For the text-containing cell, return its midpoint in [X, Y] coordinate format. 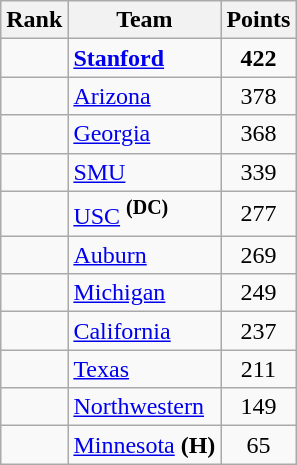
378 [258, 96]
California [144, 331]
Georgia [144, 134]
65 [258, 445]
Points [258, 20]
Arizona [144, 96]
Auburn [144, 255]
211 [258, 369]
237 [258, 331]
277 [258, 214]
Michigan [144, 293]
249 [258, 293]
269 [258, 255]
368 [258, 134]
Rank [34, 20]
Stanford [144, 58]
Team [144, 20]
Northwestern [144, 407]
Texas [144, 369]
Minnesota (H) [144, 445]
149 [258, 407]
USC (DC) [144, 214]
339 [258, 172]
SMU [144, 172]
422 [258, 58]
